From the cell containing the given text, extract its center point as (x, y) coordinate. 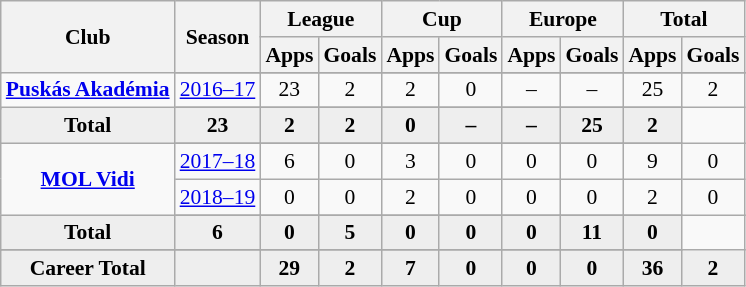
Club (88, 36)
36 (652, 269)
Cup (442, 19)
7 (410, 269)
3 (410, 162)
11 (592, 233)
9 (652, 162)
29 (289, 269)
Season (218, 36)
MOL Vidi (88, 180)
League (320, 19)
Puskás Akadémia (88, 90)
Career Total (88, 269)
2017–18 (218, 162)
2016–17 (218, 90)
5 (350, 233)
2018–19 (218, 197)
Europe (562, 19)
